Return the (X, Y) coordinate for the center point of the cell that contains the specified text.  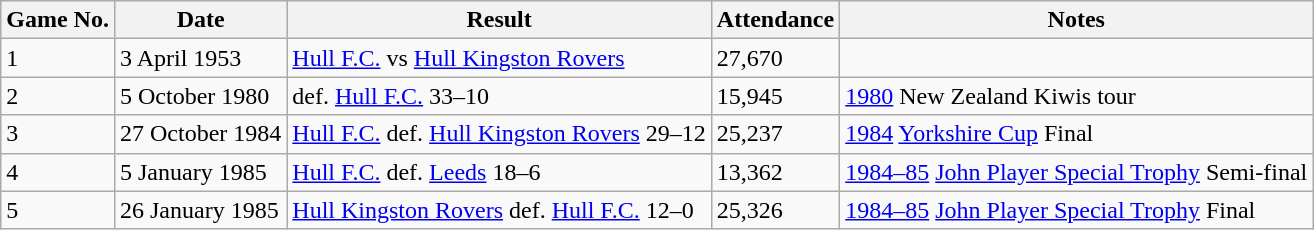
Date (200, 20)
1984–85 John Player Special Trophy Final (1076, 210)
1984–85 John Player Special Trophy Semi-final (1076, 172)
25,326 (775, 210)
Hull Kingston Rovers def. Hull F.C. 12–0 (499, 210)
27,670 (775, 58)
27 October 1984 (200, 134)
def. Hull F.C. 33–10 (499, 96)
3 April 1953 (200, 58)
5 (58, 210)
26 January 1985 (200, 210)
Hull F.C. def. Leeds 18–6 (499, 172)
1980 New Zealand Kiwis tour (1076, 96)
Game No. (58, 20)
3 (58, 134)
5 January 1985 (200, 172)
Notes (1076, 20)
Hull F.C. vs Hull Kingston Rovers (499, 58)
4 (58, 172)
Attendance (775, 20)
5 October 1980 (200, 96)
1984 Yorkshire Cup Final (1076, 134)
2 (58, 96)
1 (58, 58)
15,945 (775, 96)
13,362 (775, 172)
Hull F.C. def. Hull Kingston Rovers 29–12 (499, 134)
Result (499, 20)
25,237 (775, 134)
